Return (x, y) of the center of cell containing provided text 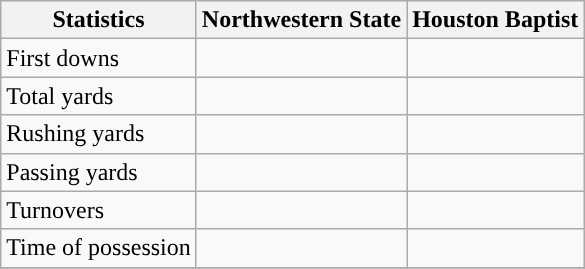
Houston Baptist (496, 20)
Time of possession (99, 248)
Rushing yards (99, 134)
Passing yards (99, 172)
Northwestern State (301, 20)
Total yards (99, 96)
Statistics (99, 20)
Turnovers (99, 210)
First downs (99, 58)
